Return (X, Y) of the center of cell containing provided text 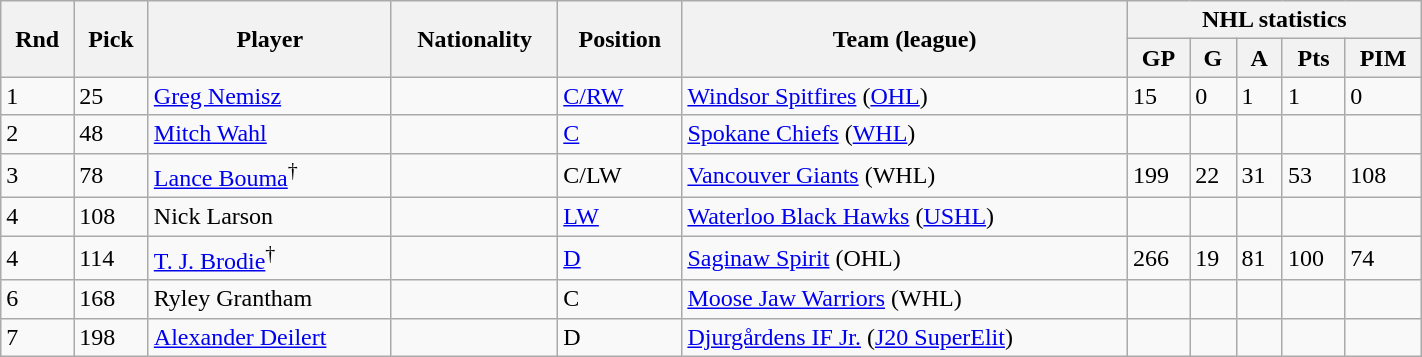
GP (1158, 58)
19 (1213, 258)
Ryley Grantham (270, 299)
25 (112, 96)
Moose Jaw Warriors (WHL) (905, 299)
7 (38, 337)
6 (38, 299)
15 (1158, 96)
Mitch Wahl (270, 134)
T. J. Brodie† (270, 258)
3 (38, 176)
Waterloo Black Hawks (USHL) (905, 217)
100 (1313, 258)
168 (112, 299)
31 (1259, 176)
199 (1158, 176)
C/LW (620, 176)
Windsor Spitfires (OHL) (905, 96)
53 (1313, 176)
Position (620, 39)
G (1213, 58)
Nationality (474, 39)
81 (1259, 258)
114 (112, 258)
LW (620, 217)
PIM (1383, 58)
198 (112, 337)
Greg Nemisz (270, 96)
A (1259, 58)
NHL statistics (1274, 20)
Pts (1313, 58)
Player (270, 39)
266 (1158, 258)
74 (1383, 258)
48 (112, 134)
Team (league) (905, 39)
Rnd (38, 39)
78 (112, 176)
Lance Bouma† (270, 176)
Vancouver Giants (WHL) (905, 176)
C/RW (620, 96)
22 (1213, 176)
Alexander Deilert (270, 337)
Saginaw Spirit (OHL) (905, 258)
Nick Larson (270, 217)
Spokane Chiefs (WHL) (905, 134)
Djurgårdens IF Jr. (J20 SuperElit) (905, 337)
Pick (112, 39)
2 (38, 134)
